Identify which cell holds the provided text, then report its (x, y) central coordinate. 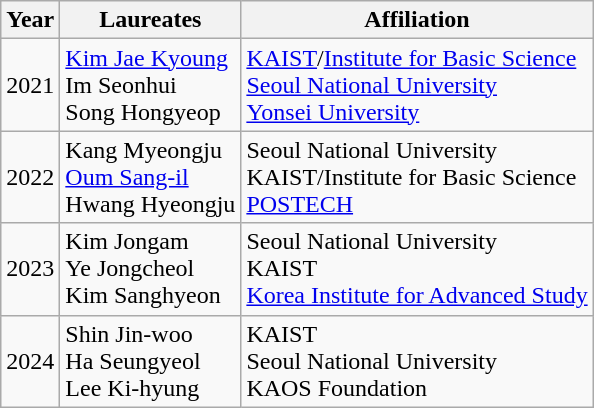
Seoul National UniversityKAIST/Institute for Basic SciencePOSTECH (417, 177)
Affiliation (417, 20)
Kim Jae KyoungIm SeonhuiSong Hongyeop (150, 85)
Kim JongamYe JongcheolKim Sanghyeon (150, 269)
KAISTSeoul National UniversityKAOS Foundation (417, 361)
KAIST/Institute for Basic ScienceSeoul National UniversityYonsei University (417, 85)
Year (30, 20)
Kang MyeongjuOum Sang-ilHwang Hyeongju (150, 177)
Laureates (150, 20)
2024 (30, 361)
2022 (30, 177)
Shin Jin-wooHa SeungyeolLee Ki-hyung (150, 361)
2023 (30, 269)
Seoul National UniversityKAISTKorea Institute for Advanced Study (417, 269)
2021 (30, 85)
